Search for the cell housing the specified text and yield its (x, y) center coordinate. 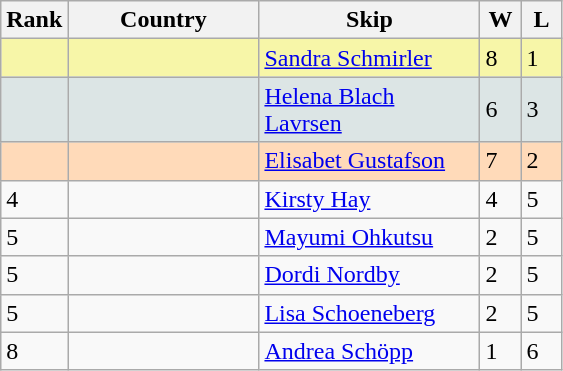
Country (164, 20)
Sandra Schmirler (370, 58)
Dordi Nordby (370, 275)
Mayumi Ohkutsu (370, 237)
Lisa Schoeneberg (370, 313)
3 (542, 110)
7 (500, 161)
L (542, 20)
Elisabet Gustafson (370, 161)
W (500, 20)
Rank (34, 20)
Kirsty Hay (370, 199)
Skip (370, 20)
Andrea Schöpp (370, 351)
Helena Blach Lavrsen (370, 110)
